Search for the cell housing the specified text and yield its [x, y] center coordinate. 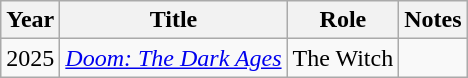
Year [30, 20]
Title [174, 20]
Doom: The Dark Ages [174, 58]
Role [343, 20]
2025 [30, 58]
Notes [433, 20]
The Witch [343, 58]
